Scan for the cell matching the given text and deliver its [X, Y] coordinate at center. 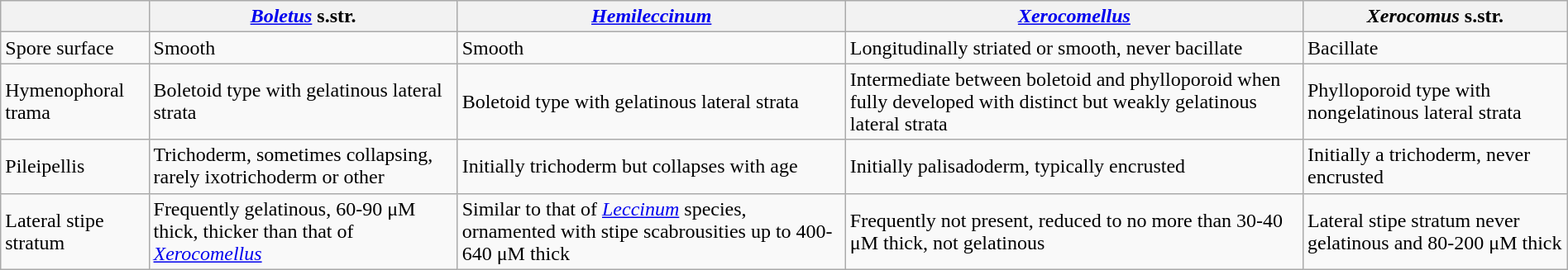
Initially a trichoderm, never encrusted [1435, 167]
Hymenophoral trama [74, 102]
Trichoderm, sometimes collapsing, rarely ixotrichoderm or other [303, 167]
Initially trichoderm but collapses with age [652, 167]
Lateral stipe stratum never gelatinous and 80-200 μM thick [1435, 231]
Boletus s.str. [303, 17]
Phylloporoid type with nongelatinous lateral strata [1435, 102]
Longitudinally striated or smooth, never bacillate [1073, 48]
Frequently not present, reduced to no more than 30-40 μM thick, not gelatinous [1073, 231]
Initially palisadoderm, typically encrusted [1073, 167]
Intermediate between boletoid and phylloporoid when fully developed with distinct but weakly gelatinous lateral strata [1073, 102]
Frequently gelatinous, 60-90 μM thick, thicker than that of Xerocomellus [303, 231]
Bacillate [1435, 48]
Lateral stipe stratum [74, 231]
Xerocomus s.str. [1435, 17]
Xerocomellus [1073, 17]
Pileipellis [74, 167]
Similar to that of Leccinum species, ornamented with stipe scabrousities up to 400-640 μM thick [652, 231]
Hemileccinum [652, 17]
Spore surface [74, 48]
